Provide the [X, Y] coordinate of the cell's center where the given text is located.  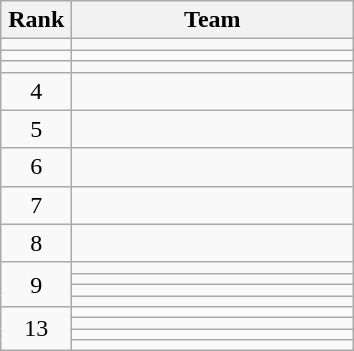
Rank [36, 20]
Team [212, 20]
8 [36, 243]
6 [36, 167]
7 [36, 205]
4 [36, 91]
5 [36, 129]
13 [36, 329]
9 [36, 284]
